Determine the [X, Y] coordinate at the center of the cell enclosing the given text.  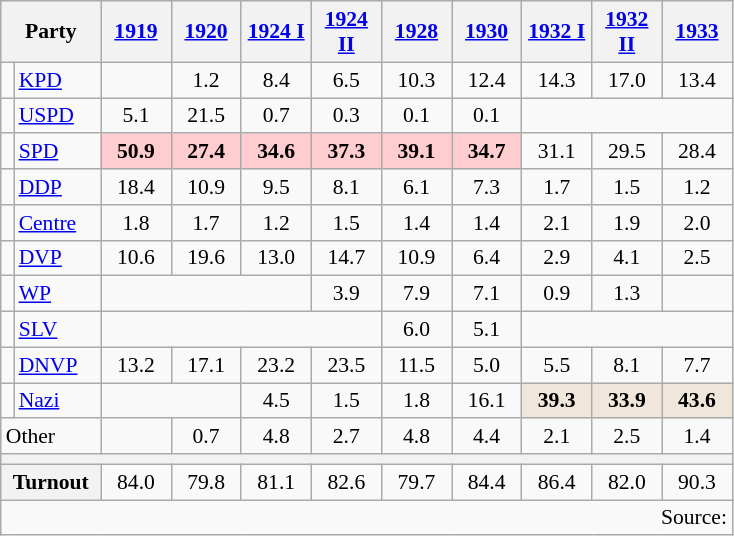
21.5 [206, 116]
82.0 [627, 482]
8.4 [276, 80]
34.7 [487, 152]
1920 [206, 32]
0.9 [557, 294]
1932 II [627, 32]
84.4 [487, 482]
86.4 [557, 482]
9.5 [276, 187]
7.7 [697, 365]
6.5 [346, 80]
14.3 [557, 80]
7.9 [416, 294]
90.3 [697, 482]
1.3 [627, 294]
3.9 [346, 294]
27.4 [206, 152]
1924 II [346, 32]
4.5 [276, 401]
82.6 [346, 482]
DVP [58, 258]
1930 [487, 32]
SPD [58, 152]
13.0 [276, 258]
USPD [58, 116]
11.5 [416, 365]
29.5 [627, 152]
1924 I [276, 32]
84.0 [136, 482]
19.6 [206, 258]
28.4 [697, 152]
50.9 [136, 152]
6.1 [416, 187]
Centre [58, 223]
Nazi [58, 401]
81.1 [276, 482]
7.3 [487, 187]
WP [58, 294]
39.3 [557, 401]
13.4 [697, 80]
1928 [416, 32]
Party [51, 32]
10.3 [416, 80]
13.2 [136, 365]
2.9 [557, 258]
79.8 [206, 482]
17.0 [627, 80]
1919 [136, 32]
Source: [366, 518]
31.1 [557, 152]
43.6 [697, 401]
10.6 [136, 258]
33.9 [627, 401]
Turnout [51, 482]
18.4 [136, 187]
Other [51, 437]
5.5 [557, 365]
1933 [697, 32]
5.0 [487, 365]
DDP [58, 187]
1932 I [557, 32]
2.7 [346, 437]
6.0 [416, 330]
14.7 [346, 258]
SLV [58, 330]
1.9 [627, 223]
39.1 [416, 152]
2.0 [697, 223]
23.2 [276, 365]
4.1 [627, 258]
KPD [58, 80]
0.3 [346, 116]
34.6 [276, 152]
23.5 [346, 365]
16.1 [487, 401]
DNVP [58, 365]
79.7 [416, 482]
6.4 [487, 258]
4.4 [487, 437]
17.1 [206, 365]
37.3 [346, 152]
7.1 [487, 294]
12.4 [487, 80]
